Identify which cell holds the provided text, then report its (x, y) central coordinate. 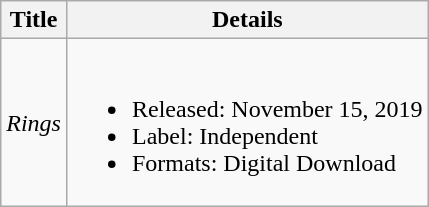
Details (247, 20)
Title (34, 20)
Rings (34, 122)
Released: November 15, 2019Label: IndependentFormats: Digital Download (247, 122)
